From the cell containing the given text, extract its center point as [x, y] coordinate. 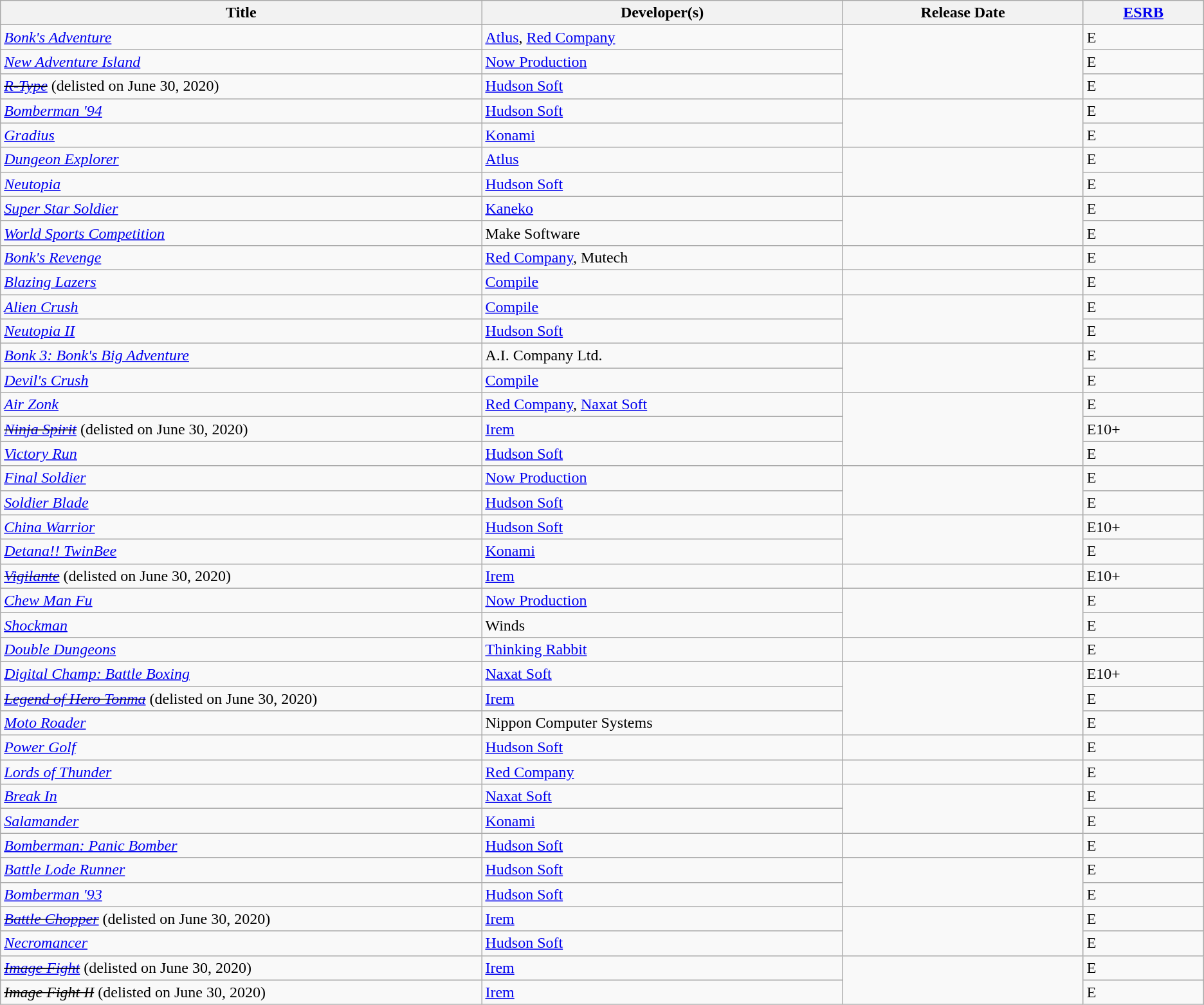
Ninja Spirit (delisted on June 30, 2020) [241, 429]
Image Fight II (delisted on June 30, 2020) [241, 992]
Atlus [662, 160]
Developer(s) [662, 13]
Kaneko [662, 208]
R-Type (delisted on June 30, 2020) [241, 86]
Super Star Soldier [241, 208]
Victory Run [241, 454]
ESRB [1144, 13]
China Warrior [241, 527]
Devil's Crush [241, 380]
Final Soldier [241, 478]
Bomberman '94 [241, 111]
Atlus, Red Company [662, 37]
World Sports Competition [241, 233]
Break In [241, 797]
New Adventure Island [241, 62]
Dungeon Explorer [241, 160]
Alien Crush [241, 307]
Power Golf [241, 748]
Detana!! TwinBee [241, 551]
Neutopia II [241, 331]
A.I. Company Ltd. [662, 356]
Salamander [241, 821]
Neutopia [241, 184]
Digital Champ: Battle Boxing [241, 674]
Nippon Computer Systems [662, 723]
Bonk's Revenge [241, 257]
Bonk's Adventure [241, 37]
Red Company [662, 772]
Double Dungeons [241, 649]
Lords of Thunder [241, 772]
Shockman [241, 625]
Release Date [963, 13]
Red Company, Naxat Soft [662, 405]
Image Fight (delisted on June 30, 2020) [241, 968]
Air Zonk [241, 405]
Bonk 3: Bonk's Big Adventure [241, 356]
Chew Man Fu [241, 600]
Bomberman: Panic Bomber [241, 845]
Winds [662, 625]
Necromancer [241, 943]
Vigilante (delisted on June 30, 2020) [241, 576]
Thinking Rabbit [662, 649]
Gradius [241, 135]
Moto Roader [241, 723]
Soldier Blade [241, 502]
Battle Lode Runner [241, 870]
Legend of Hero Tonma (delisted on June 30, 2020) [241, 698]
Blazing Lazers [241, 282]
Battle Chopper (delisted on June 30, 2020) [241, 919]
Make Software [662, 233]
Title [241, 13]
Red Company, Mutech [662, 257]
Bomberman '93 [241, 894]
